For the text-containing cell, return its midpoint in (x, y) coordinate format. 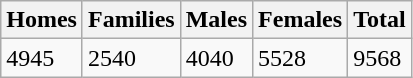
5528 (300, 58)
4945 (42, 58)
Families (131, 20)
Total (380, 20)
Homes (42, 20)
Males (216, 20)
4040 (216, 58)
2540 (131, 58)
Females (300, 20)
9568 (380, 58)
